Output the (X, Y) coordinate of the center of the cell containing the given text.  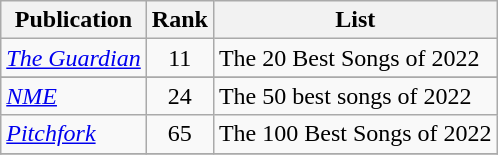
65 (180, 134)
Publication (74, 20)
The Guardian (74, 58)
24 (180, 96)
NME (74, 96)
11 (180, 58)
Rank (180, 20)
Pitchfork (74, 134)
List (355, 20)
The 100 Best Songs of 2022 (355, 134)
The 50 best songs of 2022 (355, 96)
The 20 Best Songs of 2022 (355, 58)
